Find where the given text appears and provide that cell's center as (x, y) coordinate. 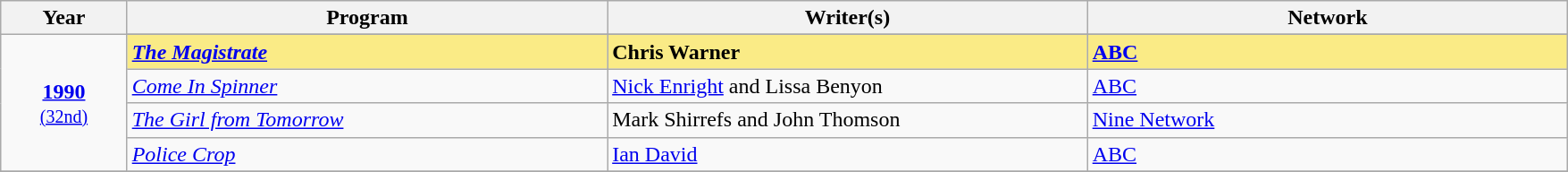
Nine Network (1328, 120)
Writer(s) (847, 18)
Network (1328, 18)
Chris Warner (847, 52)
Program (366, 18)
Come In Spinner (366, 86)
Police Crop (366, 154)
Nick Enright and Lissa Benyon (847, 86)
The Magistrate (366, 52)
The Girl from Tomorrow (366, 120)
Year (64, 18)
Mark Shirrefs and John Thomson (847, 120)
Ian David (847, 154)
1990(32nd) (64, 103)
